Detect which cell encompasses the target text, then output its [x, y] center coordinate. 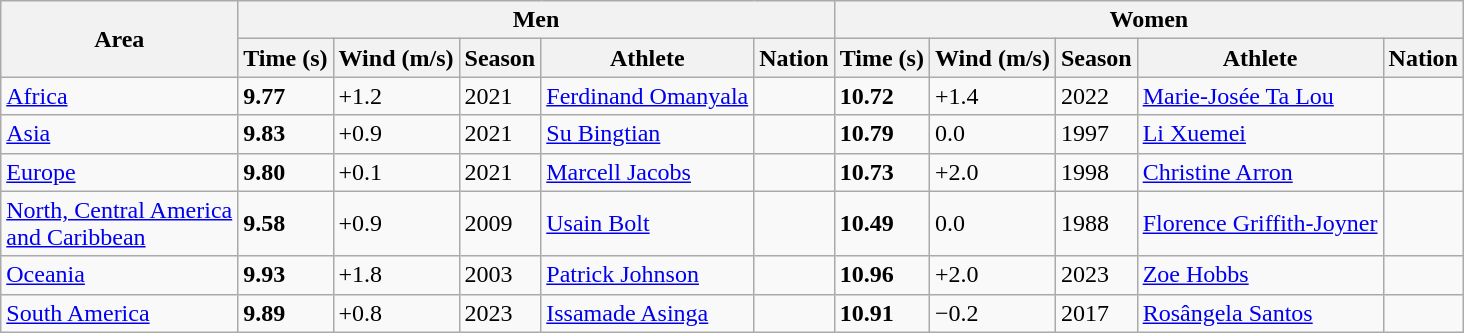
10.91 [882, 313]
Christine Arron [1260, 172]
+0.8 [396, 313]
Africa [120, 96]
Men [536, 20]
South America [120, 313]
Zoe Hobbs [1260, 275]
2017 [1096, 313]
Rosângela Santos [1260, 313]
Area [120, 39]
2009 [500, 224]
9.58 [286, 224]
10.72 [882, 96]
Women [1148, 20]
+1.8 [396, 275]
9.83 [286, 134]
Oceania [120, 275]
Patrick Johnson [648, 275]
2003 [500, 275]
−0.2 [992, 313]
1998 [1096, 172]
9.93 [286, 275]
1997 [1096, 134]
Ferdinand Omanyala [648, 96]
2022 [1096, 96]
Europe [120, 172]
Marcell Jacobs [648, 172]
+0.1 [396, 172]
9.89 [286, 313]
10.49 [882, 224]
9.80 [286, 172]
+1.2 [396, 96]
Su Bingtian [648, 134]
9.77 [286, 96]
10.96 [882, 275]
10.79 [882, 134]
Issamade Asinga [648, 313]
Marie-Josée Ta Lou [1260, 96]
Usain Bolt [648, 224]
1988 [1096, 224]
Florence Griffith-Joyner [1260, 224]
North, Central America and Caribbean [120, 224]
+1.4 [992, 96]
Li Xuemei [1260, 134]
Asia [120, 134]
10.73 [882, 172]
